Search for the cell housing the specified text and yield its [x, y] center coordinate. 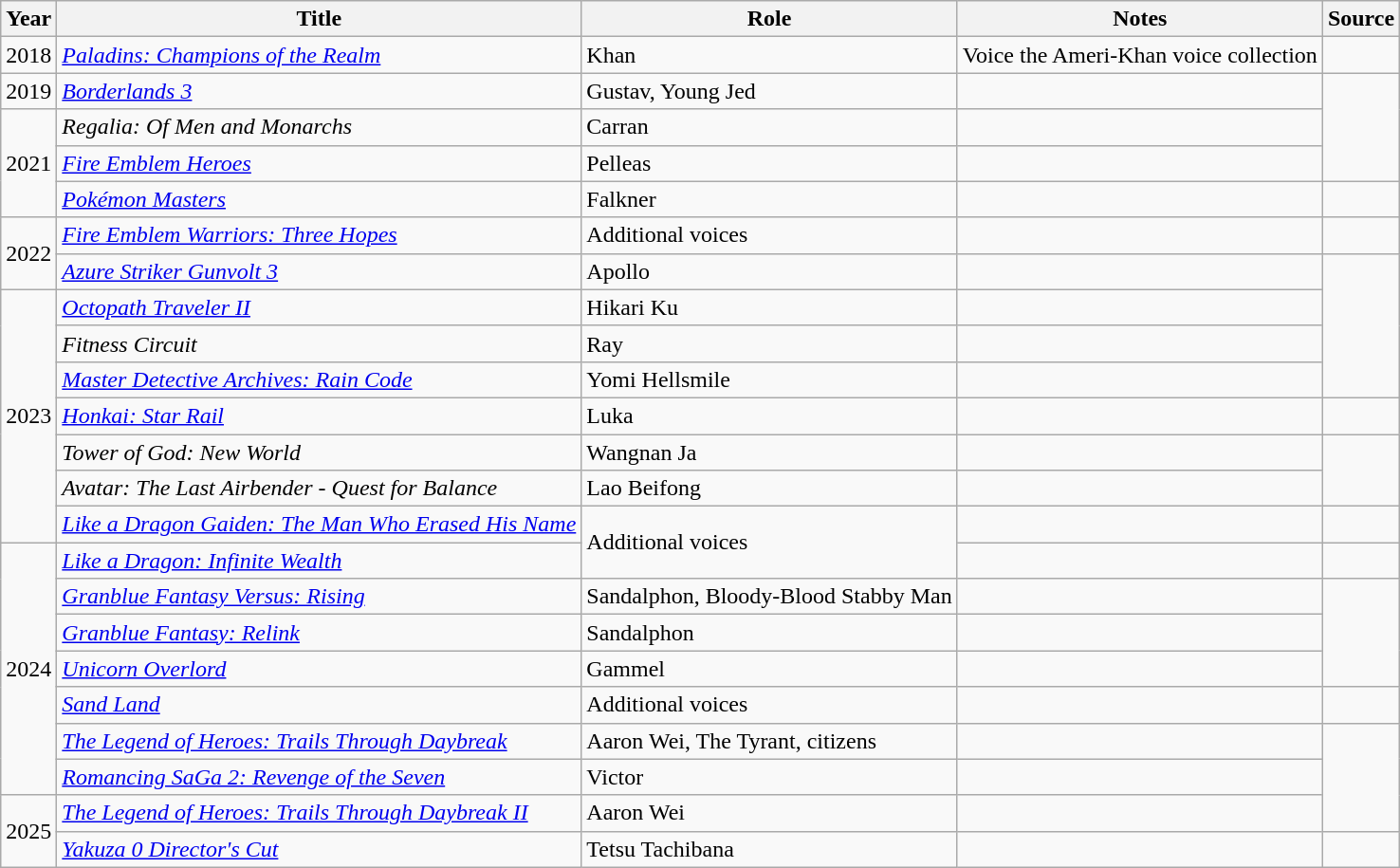
Falkner [769, 199]
Luka [769, 416]
Year [28, 19]
Honkai: Star Rail [319, 416]
Gustav, Young Jed [769, 91]
Carran [769, 127]
Fire Emblem Warriors: Three Hopes [319, 235]
Like a Dragon Gaiden: The Man Who Erased His Name [319, 525]
Granblue Fantasy: Relink [319, 633]
Tower of God: New World [319, 452]
Romancing SaGa 2: Revenge of the Seven [319, 777]
Regalia: Of Men and Monarchs [319, 127]
Pokémon Masters [319, 199]
Fitness Circuit [319, 343]
2025 [28, 831]
2019 [28, 91]
Master Detective Archives: Rain Code [319, 379]
Sandalphon [769, 633]
Granblue Fantasy Versus: Rising [319, 597]
Hikari Ku [769, 307]
Unicorn Overlord [319, 669]
2021 [28, 163]
Voice the Ameri-Khan voice collection [1140, 55]
Aaron Wei, The Tyrant, citizens [769, 741]
Source [1360, 19]
2022 [28, 253]
Sand Land [319, 705]
Sandalphon, Bloody-Blood Stabby Man [769, 597]
2018 [28, 55]
Yakuza 0 Director's Cut [319, 849]
Ray [769, 343]
Like a Dragon: Infinite Wealth [319, 561]
2023 [28, 416]
Khan [769, 55]
Title [319, 19]
Borderlands 3 [319, 91]
Octopath Traveler II [319, 307]
Notes [1140, 19]
Yomi Hellsmile [769, 379]
2024 [28, 669]
Aaron Wei [769, 813]
Paladins: Champions of the Realm [319, 55]
Apollo [769, 271]
Role [769, 19]
Pelleas [769, 163]
Victor [769, 777]
Lao Beifong [769, 489]
The Legend of Heroes: Trails Through Daybreak II [319, 813]
Fire Emblem Heroes [319, 163]
Gammel [769, 669]
Tetsu Tachibana [769, 849]
Avatar: The Last Airbender - Quest for Balance [319, 489]
Wangnan Ja [769, 452]
The Legend of Heroes: Trails Through Daybreak [319, 741]
Azure Striker Gunvolt 3 [319, 271]
